Pinpoint the cell where the given text exists, returning its (X, Y) midpoint coordinate. 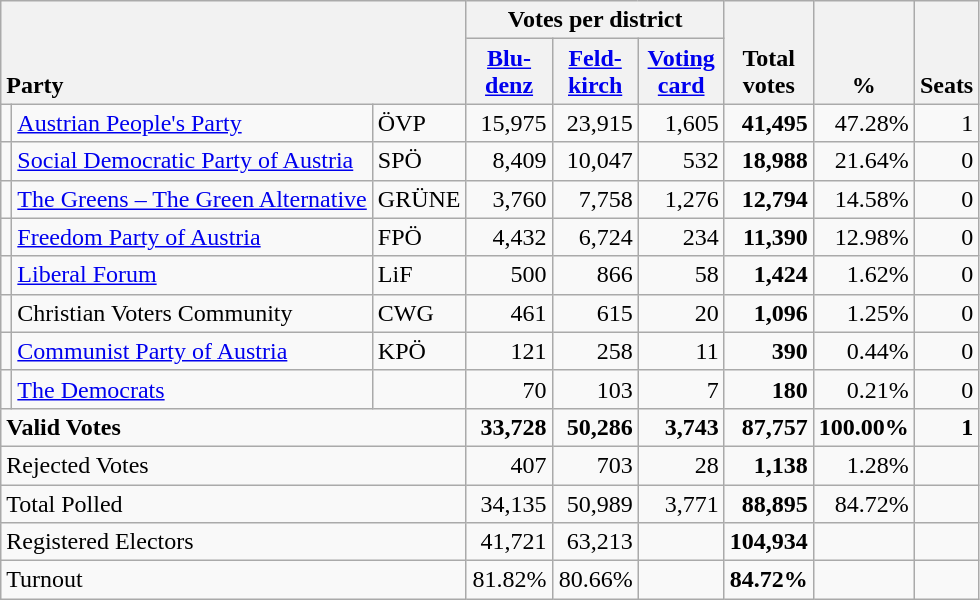
703 (595, 465)
LiF (419, 275)
The Greens – The Green Alternative (192, 199)
180 (768, 389)
Social Democratic Party of Austria (192, 161)
18,988 (768, 161)
10,047 (595, 161)
11 (681, 351)
121 (509, 351)
87,757 (768, 427)
100.00% (864, 427)
47.28% (864, 123)
ÖVP (419, 123)
12,794 (768, 199)
Rejected Votes (234, 465)
1,276 (681, 199)
20 (681, 313)
50,989 (595, 503)
70 (509, 389)
58 (681, 275)
234 (681, 237)
1,096 (768, 313)
0.44% (864, 351)
63,213 (595, 542)
Votingcard (681, 72)
3,760 (509, 199)
3,743 (681, 427)
Party (234, 52)
1.28% (864, 465)
258 (595, 351)
1,424 (768, 275)
6,724 (595, 237)
103 (595, 389)
Valid Votes (234, 427)
GRÜNE (419, 199)
34,135 (509, 503)
390 (768, 351)
500 (509, 275)
12.98% (864, 237)
21.64% (864, 161)
7,758 (595, 199)
41,495 (768, 123)
CWG (419, 313)
28 (681, 465)
8,409 (509, 161)
The Democrats (192, 389)
1.25% (864, 313)
Freedom Party of Austria (192, 237)
1,605 (681, 123)
Liberal Forum (192, 275)
615 (595, 313)
FPÖ (419, 237)
11,390 (768, 237)
Registered Electors (234, 542)
1.62% (864, 275)
Christian Voters Community (192, 313)
Blu-denz (509, 72)
407 (509, 465)
4,432 (509, 237)
0.21% (864, 389)
866 (595, 275)
Austrian People's Party (192, 123)
81.82% (509, 580)
Seats (946, 52)
33,728 (509, 427)
Feld-kirch (595, 72)
50,286 (595, 427)
23,915 (595, 123)
SPÖ (419, 161)
KPÖ (419, 351)
461 (509, 313)
15,975 (509, 123)
14.58% (864, 199)
Votes per district (595, 20)
41,721 (509, 542)
532 (681, 161)
Totalvotes (768, 52)
% (864, 52)
Communist Party of Austria (192, 351)
88,895 (768, 503)
3,771 (681, 503)
7 (681, 389)
80.66% (595, 580)
104,934 (768, 542)
Total Polled (234, 503)
Turnout (234, 580)
1,138 (768, 465)
